Capture the cell that displays the provided text and extract its [x, y] central coordinate. 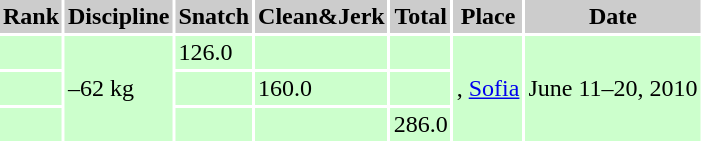
Rank [31, 16]
Snatch [214, 16]
–62 kg [118, 88]
Discipline [118, 16]
June 11–20, 2010 [612, 88]
Clean&Jerk [322, 16]
286.0 [421, 124]
Total [421, 16]
Date [612, 16]
126.0 [214, 52]
Place [488, 16]
160.0 [322, 88]
, Sofia [488, 88]
